Extract the [X, Y] coordinate from the center of the cell holding the provided text.  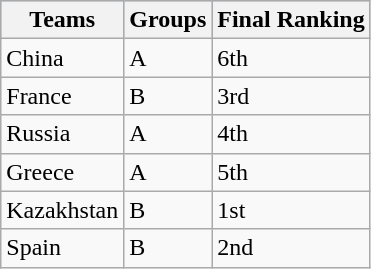
Russia [62, 134]
6th [291, 58]
5th [291, 172]
Spain [62, 248]
Final Ranking [291, 20]
Greece [62, 172]
3rd [291, 96]
France [62, 96]
4th [291, 134]
Teams [62, 20]
Groups [168, 20]
1st [291, 210]
2nd [291, 248]
Kazakhstan [62, 210]
China [62, 58]
